Return [x, y] of the center of cell containing provided text 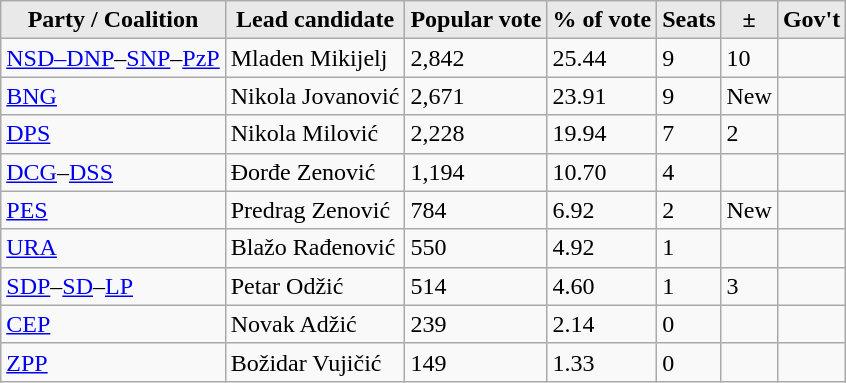
NSD–DNP–SNP–PzP [113, 58]
149 [476, 362]
6.92 [602, 210]
PES [113, 210]
BNG [113, 96]
7 [689, 134]
3 [749, 286]
239 [476, 324]
SDP–SD–LP [113, 286]
25.44 [602, 58]
Petar Odžić [315, 286]
± [749, 20]
2,842 [476, 58]
Nikola Jovanović [315, 96]
1,194 [476, 172]
Božidar Vujičić [315, 362]
4.92 [602, 248]
ZPP [113, 362]
Gov't [811, 20]
URA [113, 248]
DCG–DSS [113, 172]
Blažo Rađenović [315, 248]
10 [749, 58]
10.70 [602, 172]
Đorđe Zenović [315, 172]
Predrag Zenović [315, 210]
1.33 [602, 362]
Novak Adžić [315, 324]
4.60 [602, 286]
Mladen Mikijelj [315, 58]
Party / Coalition [113, 20]
Lead candidate [315, 20]
514 [476, 286]
CEP [113, 324]
784 [476, 210]
2.14 [602, 324]
Seats [689, 20]
DPS [113, 134]
4 [689, 172]
2,228 [476, 134]
Nikola Milović [315, 134]
Popular vote [476, 20]
23.91 [602, 96]
% of vote [602, 20]
19.94 [602, 134]
2,671 [476, 96]
550 [476, 248]
